Search for the cell housing the specified text and yield its [x, y] center coordinate. 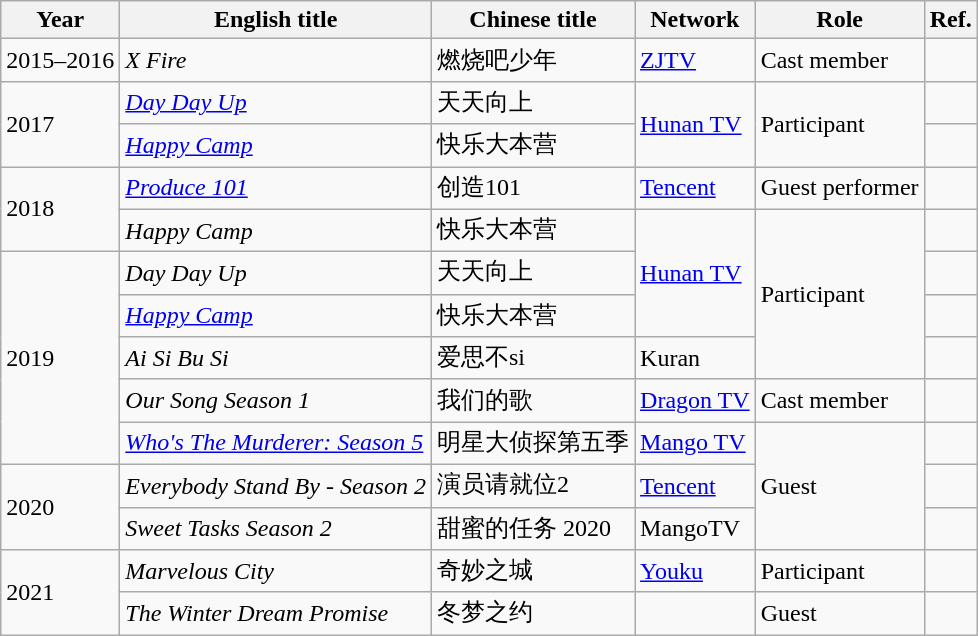
奇妙之城 [532, 572]
Everybody Stand By - Season 2 [276, 486]
MangoTV [696, 528]
Ai Si Bu Si [276, 358]
Marvelous City [276, 572]
Ref. [950, 20]
Sweet Tasks Season 2 [276, 528]
Mango TV [696, 444]
Our Song Season 1 [276, 400]
Who's The Murderer: Season 5 [276, 444]
Network [696, 20]
2015–2016 [60, 60]
English title [276, 20]
Chinese title [532, 20]
Year [60, 20]
2021 [60, 592]
甜蜜的任务 2020 [532, 528]
2017 [60, 124]
2018 [60, 208]
The Winter Dream Promise [276, 614]
Role [840, 20]
我们的歌 [532, 400]
Kuran [696, 358]
Dragon TV [696, 400]
Guest performer [840, 188]
Youku [696, 572]
Produce 101 [276, 188]
冬梦之约 [532, 614]
X Fire [276, 60]
明星大侦探第五季 [532, 444]
2020 [60, 506]
创造101 [532, 188]
2019 [60, 358]
ZJTV [696, 60]
演员请就位2 [532, 486]
爱思不si [532, 358]
燃烧吧少年 [532, 60]
